From the cell containing the given text, extract its center point as [x, y] coordinate. 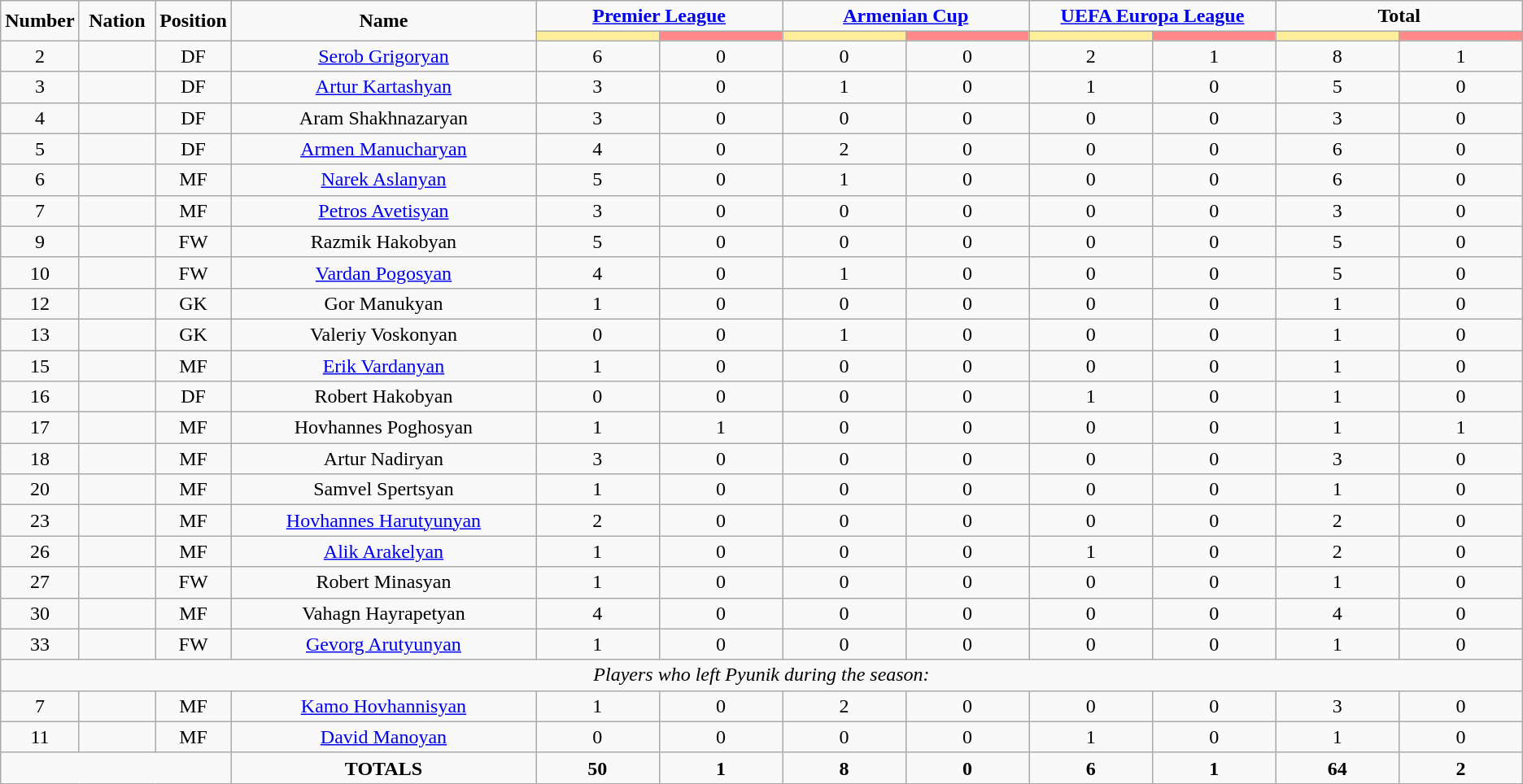
18 [40, 459]
David Manoyan [383, 737]
Vardan Pogosyan [383, 272]
Robert Minasyan [383, 582]
Petros Avetisyan [383, 211]
Artur Kartashyan [383, 87]
UEFA Europa League [1152, 16]
Position [194, 21]
Total [1399, 16]
Aram Shakhnazaryan [383, 118]
23 [40, 520]
TOTALS [383, 768]
20 [40, 490]
Hovhannes Harutyunyan [383, 520]
Name [383, 21]
13 [40, 334]
Artur Nadiryan [383, 459]
Gevorg Arutyunyan [383, 644]
Vahagn Hayrapetyan [383, 613]
Number [40, 21]
Erik Vardanyan [383, 365]
17 [40, 428]
10 [40, 272]
Armen Manucharyan [383, 149]
12 [40, 303]
26 [40, 551]
Players who left Pyunik during the season: [761, 675]
Narek Aslanyan [383, 180]
Armenian Cup [906, 16]
Serob Grigoryan [383, 56]
15 [40, 365]
Valeriy Voskonyan [383, 334]
50 [597, 768]
16 [40, 397]
30 [40, 613]
Kamo Hovhannisyan [383, 706]
27 [40, 582]
Samvel Spertsyan [383, 490]
11 [40, 737]
64 [1338, 768]
33 [40, 644]
Robert Hakobyan [383, 397]
Alik Arakelyan [383, 551]
Hovhannes Poghosyan [383, 428]
Premier League [659, 16]
Nation [117, 21]
9 [40, 242]
Razmik Hakobyan [383, 242]
Gor Manukyan [383, 303]
